Determine the (X, Y) coordinate at the center of the cell enclosing the given text.  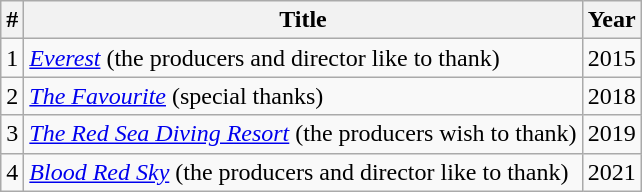
2021 (612, 172)
2018 (612, 96)
4 (12, 172)
2 (12, 96)
3 (12, 134)
Blood Red Sky (the producers and director like to thank) (303, 172)
The Red Sea Diving Resort (the producers wish to thank) (303, 134)
Title (303, 20)
1 (12, 58)
# (12, 20)
Everest (the producers and director like to thank) (303, 58)
2019 (612, 134)
Year (612, 20)
The Favourite (special thanks) (303, 96)
2015 (612, 58)
